For the text-containing cell, return its midpoint in (x, y) coordinate format. 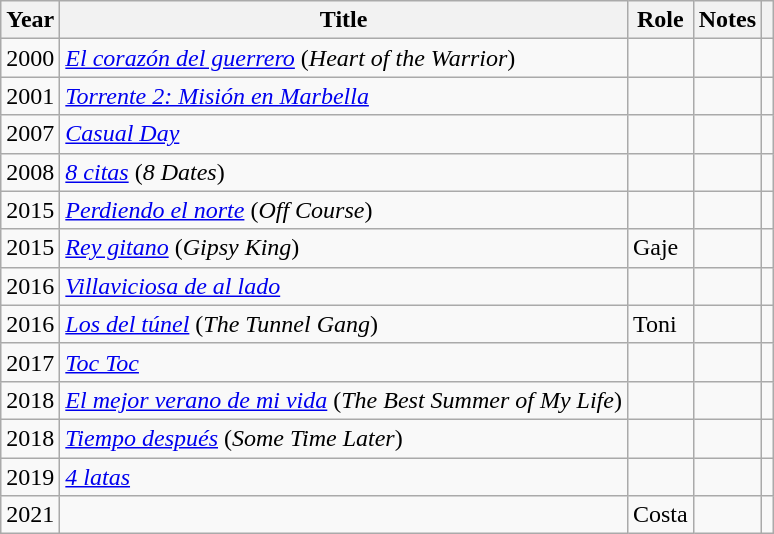
Los del túnel (The Tunnel Gang) (344, 324)
Gaje (660, 248)
2021 (30, 515)
4 latas (344, 477)
2008 (30, 172)
2017 (30, 362)
Rey gitano (Gipsy King) (344, 248)
2007 (30, 134)
Role (660, 20)
Title (344, 20)
2001 (30, 96)
El corazón del guerrero (Heart of the Warrior) (344, 58)
Year (30, 20)
2019 (30, 477)
Casual Day (344, 134)
2000 (30, 58)
Villaviciosa de al lado (344, 286)
Toc Toc (344, 362)
Tiempo después (Some Time Later) (344, 438)
El mejor verano de mi vida (The Best Summer of My Life) (344, 400)
Torrente 2: Misión en Marbella (344, 96)
8 citas (8 Dates) (344, 172)
Costa (660, 515)
Notes (727, 20)
Perdiendo el norte (Off Course) (344, 210)
Toni (660, 324)
